Locate the cell with the specified text and output its (x, y) center coordinate. 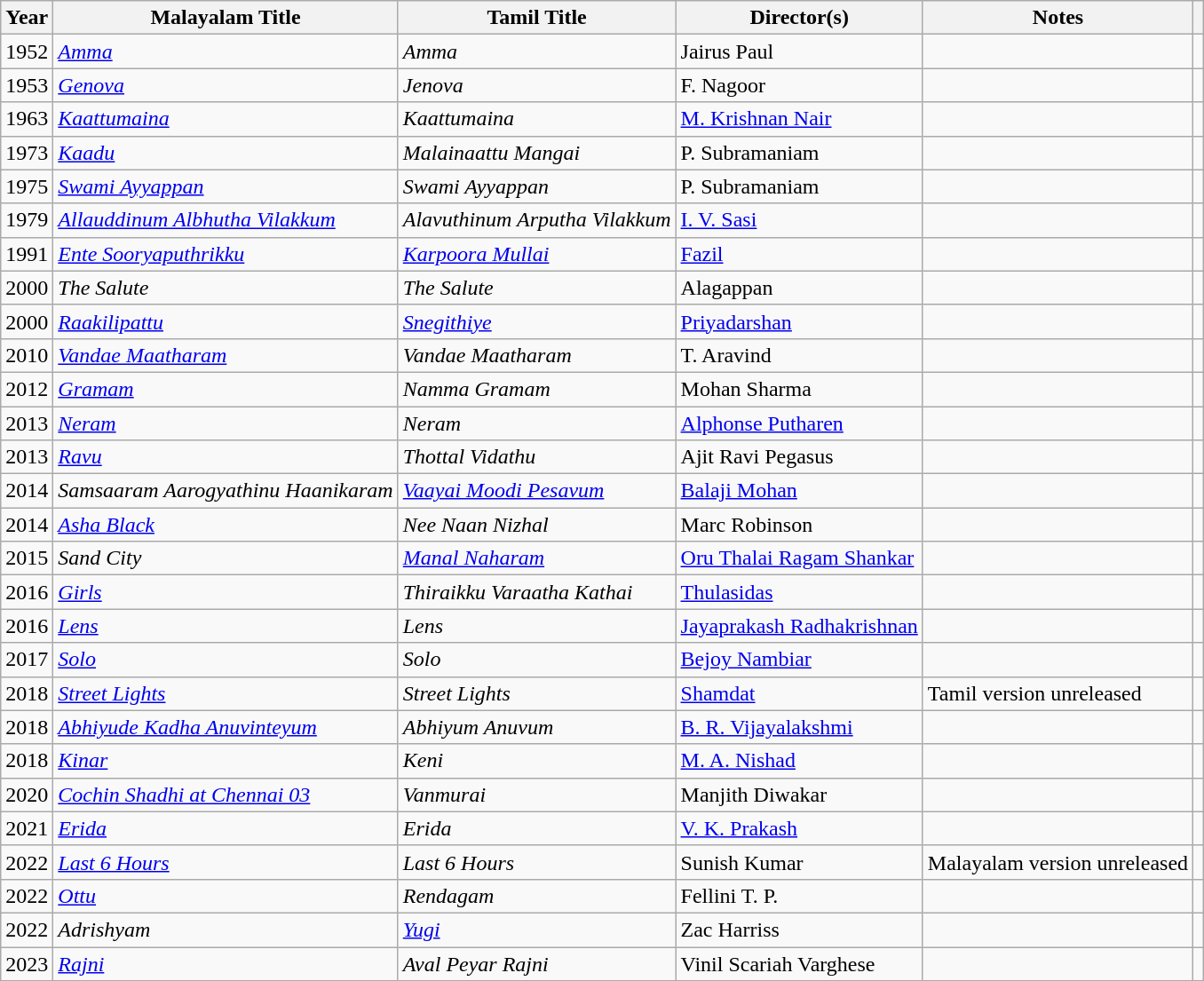
M. A. Nishad (799, 761)
T. Aravind (799, 355)
Kaadu (226, 153)
Year (27, 18)
Thiraikku Varaatha Kathai (536, 592)
Malayalam version unreleased (1057, 862)
Fellini T. P. (799, 896)
1979 (27, 220)
Manjith Diwakar (799, 795)
Asha Black (226, 525)
Balaji Mohan (799, 491)
Alphonse Putharen (799, 423)
Keni (536, 761)
Director(s) (799, 18)
Sand City (226, 558)
Tamil version unreleased (1057, 693)
Adrishyam (226, 930)
F. Nagoor (799, 85)
Abhiyum Anuvum (536, 727)
Fazil (799, 254)
1973 (27, 153)
Cochin Shadhi at Chennai 03 (226, 795)
Tamil Title (536, 18)
Aval Peyar Rajni (536, 963)
Nee Naan Nizhal (536, 525)
Allauddinum Albhutha Vilakkum (226, 220)
1991 (27, 254)
1952 (27, 51)
1963 (27, 119)
Genova (226, 85)
2020 (27, 795)
Jayaprakash Radhakrishnan (799, 626)
I. V. Sasi (799, 220)
Ente Sooryaputhrikku (226, 254)
Zac Harriss (799, 930)
2015 (27, 558)
Girls (226, 592)
Ottu (226, 896)
Rajni (226, 963)
2012 (27, 389)
Abhiyude Kadha Anuvinteyum (226, 727)
M. Krishnan Nair (799, 119)
Thottal Vidathu (536, 457)
Alavuthinum Arputha Vilakkum (536, 220)
Vanmurai (536, 795)
Samsaaram Aarogyathinu Haanikaram (226, 491)
1953 (27, 85)
Thulasidas (799, 592)
Malayalam Title (226, 18)
Gramam (226, 389)
Marc Robinson (799, 525)
2010 (27, 355)
Jairus Paul (799, 51)
Notes (1057, 18)
Mohan Sharma (799, 389)
Karpoora Mullai (536, 254)
Manal Naharam (536, 558)
Ajit Ravi Pegasus (799, 457)
Raakilipattu (226, 321)
Malainaattu Mangai (536, 153)
Priyadarshan (799, 321)
Oru Thalai Ragam Shankar (799, 558)
2017 (27, 660)
Snegithiye (536, 321)
Yugi (536, 930)
Ravu (226, 457)
1975 (27, 186)
Alagappan (799, 288)
2023 (27, 963)
Kinar (226, 761)
Rendagam (536, 896)
2021 (27, 828)
Sunish Kumar (799, 862)
Namma Gramam (536, 389)
B. R. Vijayalakshmi (799, 727)
V. K. Prakash (799, 828)
Vinil Scariah Varghese (799, 963)
Bejoy Nambiar (799, 660)
Shamdat (799, 693)
Jenova (536, 85)
Vaayai Moodi Pesavum (536, 491)
